Extract the [x, y] coordinate from the center of the cell holding the provided text.  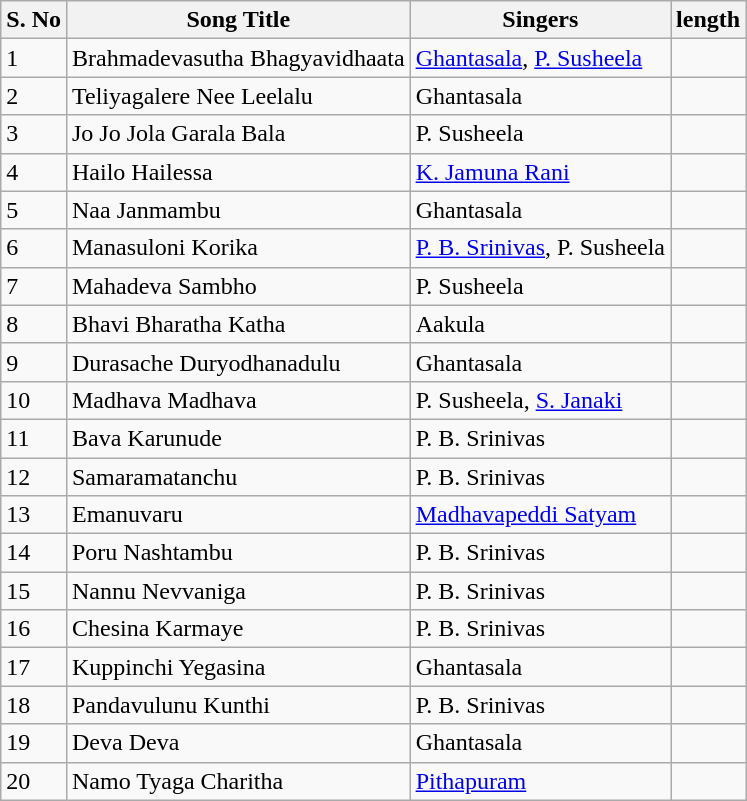
P. B. Srinivas, P. Susheela [540, 248]
Deva Deva [238, 743]
9 [34, 362]
Poru Nashtambu [238, 553]
Madhava Madhava [238, 400]
Hailo Hailessa [238, 172]
6 [34, 248]
Song Title [238, 20]
19 [34, 743]
Naa Janmambu [238, 210]
Bhavi Bharatha Katha [238, 324]
Aakula [540, 324]
20 [34, 781]
S. No [34, 20]
Chesina Karmaye [238, 629]
Pandavulunu Kunthi [238, 705]
13 [34, 515]
Jo Jo Jola Garala Bala [238, 134]
17 [34, 667]
Brahmadevasutha Bhagyavidhaata [238, 58]
10 [34, 400]
3 [34, 134]
16 [34, 629]
Pithapuram [540, 781]
1 [34, 58]
Nannu Nevvaniga [238, 591]
Bava Karunude [238, 438]
11 [34, 438]
12 [34, 477]
Mahadeva Sambho [238, 286]
Teliyagalere Nee Leelalu [238, 96]
length [708, 20]
Ghantasala, P. Susheela [540, 58]
7 [34, 286]
P. Susheela, S. Janaki [540, 400]
Namo Tyaga Charitha [238, 781]
Manasuloni Korika [238, 248]
Emanuvaru [238, 515]
K. Jamuna Rani [540, 172]
14 [34, 553]
Kuppinchi Yegasina [238, 667]
Samaramatanchu [238, 477]
15 [34, 591]
2 [34, 96]
8 [34, 324]
Singers [540, 20]
18 [34, 705]
Madhavapeddi Satyam [540, 515]
4 [34, 172]
Durasache Duryodhanadulu [238, 362]
5 [34, 210]
